For the text-containing cell, return its midpoint in [x, y] coordinate format. 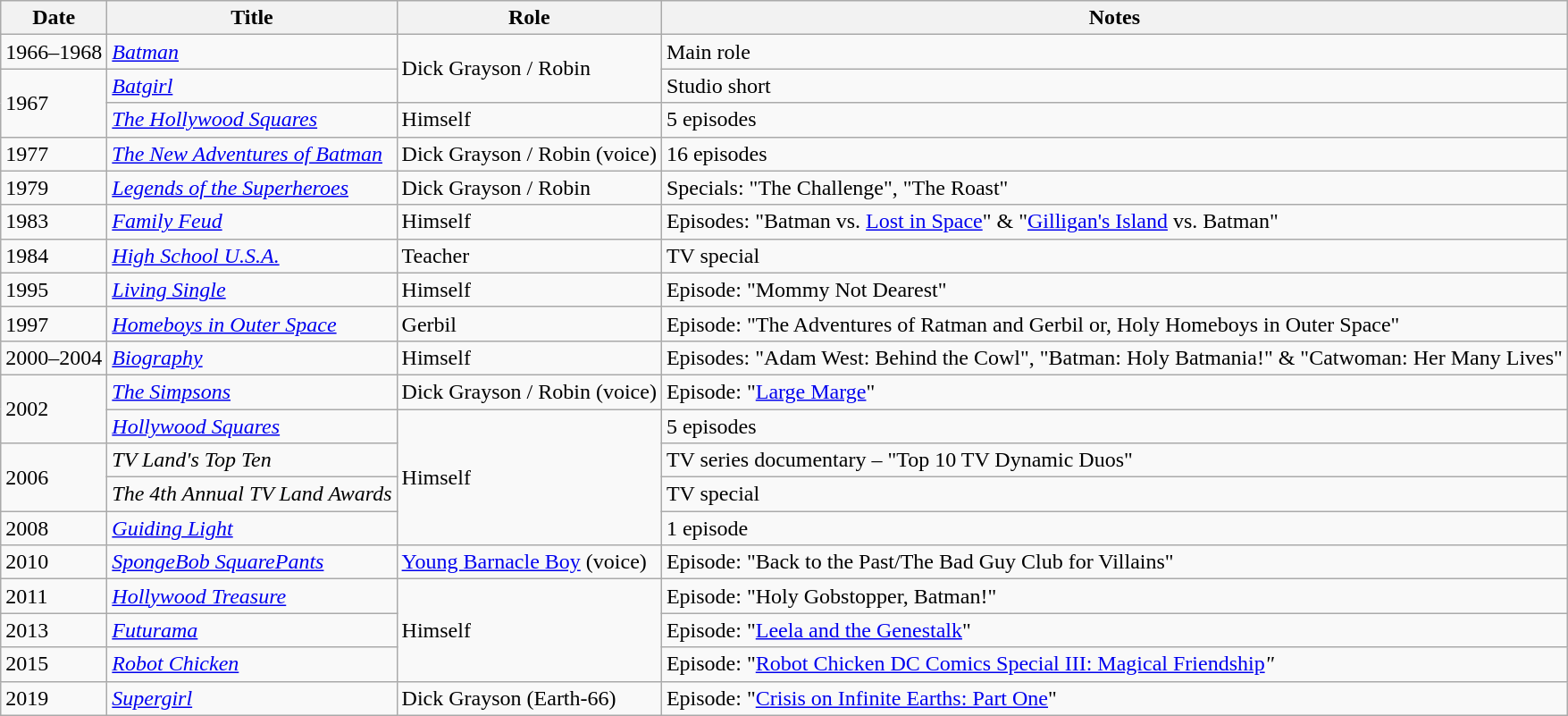
Episodes: "Adam West: Behind the Cowl", "Batman: Holy Batmania!" & "Catwoman: Her Many Lives" [1114, 358]
2010 [54, 562]
2015 [54, 664]
Batgirl [252, 86]
Supergirl [252, 698]
Episodes: "Batman vs. Lost in Space" & "Gilligan's Island vs. Batman" [1114, 222]
16 episodes [1114, 154]
Teacher [529, 256]
1997 [54, 324]
Batman [252, 52]
Main role [1114, 52]
The Hollywood Squares [252, 120]
TV Land's Top Ten [252, 460]
The 4th Annual TV Land Awards [252, 494]
Young Barnacle Boy (voice) [529, 562]
Gerbil [529, 324]
Robot Chicken [252, 664]
2008 [54, 528]
Family Feud [252, 222]
2019 [54, 698]
Episode: "Large Marge" [1114, 392]
Episode: "The Adventures of Ratman and Gerbil or, Holy Homeboys in Outer Space" [1114, 324]
2000–2004 [54, 358]
Notes [1114, 18]
1977 [54, 154]
1984 [54, 256]
Legends of the Superheroes [252, 188]
2002 [54, 409]
TV series documentary – "Top 10 TV Dynamic Duos" [1114, 460]
Date [54, 18]
High School U.S.A. [252, 256]
Episode: "Back to the Past/The Bad Guy Club for Villains" [1114, 562]
Episode: "Robot Chicken DC Comics Special III: Magical Friendship" [1114, 664]
Futurama [252, 630]
Title [252, 18]
Episode: "Holy Gobstopper, Batman!" [1114, 596]
The New Adventures of Batman [252, 154]
SpongeBob SquarePants [252, 562]
2011 [54, 596]
1983 [54, 222]
Dick Grayson (Earth-66) [529, 698]
Specials: "The Challenge", "The Roast" [1114, 188]
Episode: "Leela and the Genestalk" [1114, 630]
Episode: "Crisis on Infinite Earths: Part One" [1114, 698]
1995 [54, 290]
1979 [54, 188]
The Simpsons [252, 392]
Hollywood Squares [252, 426]
1 episode [1114, 528]
Hollywood Treasure [252, 596]
Studio short [1114, 86]
Homeboys in Outer Space [252, 324]
Episode: "Mommy Not Dearest" [1114, 290]
Living Single [252, 290]
1967 [54, 103]
Biography [252, 358]
1966–1968 [54, 52]
2013 [54, 630]
Role [529, 18]
Guiding Light [252, 528]
2006 [54, 477]
